Detect which cell encompasses the target text, then output its (X, Y) center coordinate. 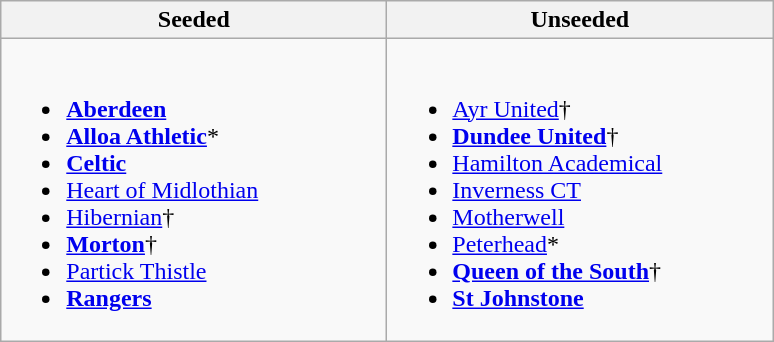
Ayr United†Dundee United†Hamilton AcademicalInverness CTMotherwellPeterhead*Queen of the South†St Johnstone (580, 190)
Unseeded (580, 20)
Seeded (194, 20)
AberdeenAlloa Athletic*CelticHeart of MidlothianHibernian†Morton†Partick ThistleRangers (194, 190)
